Extract the (X, Y) coordinate from the center of the cell holding the provided text.  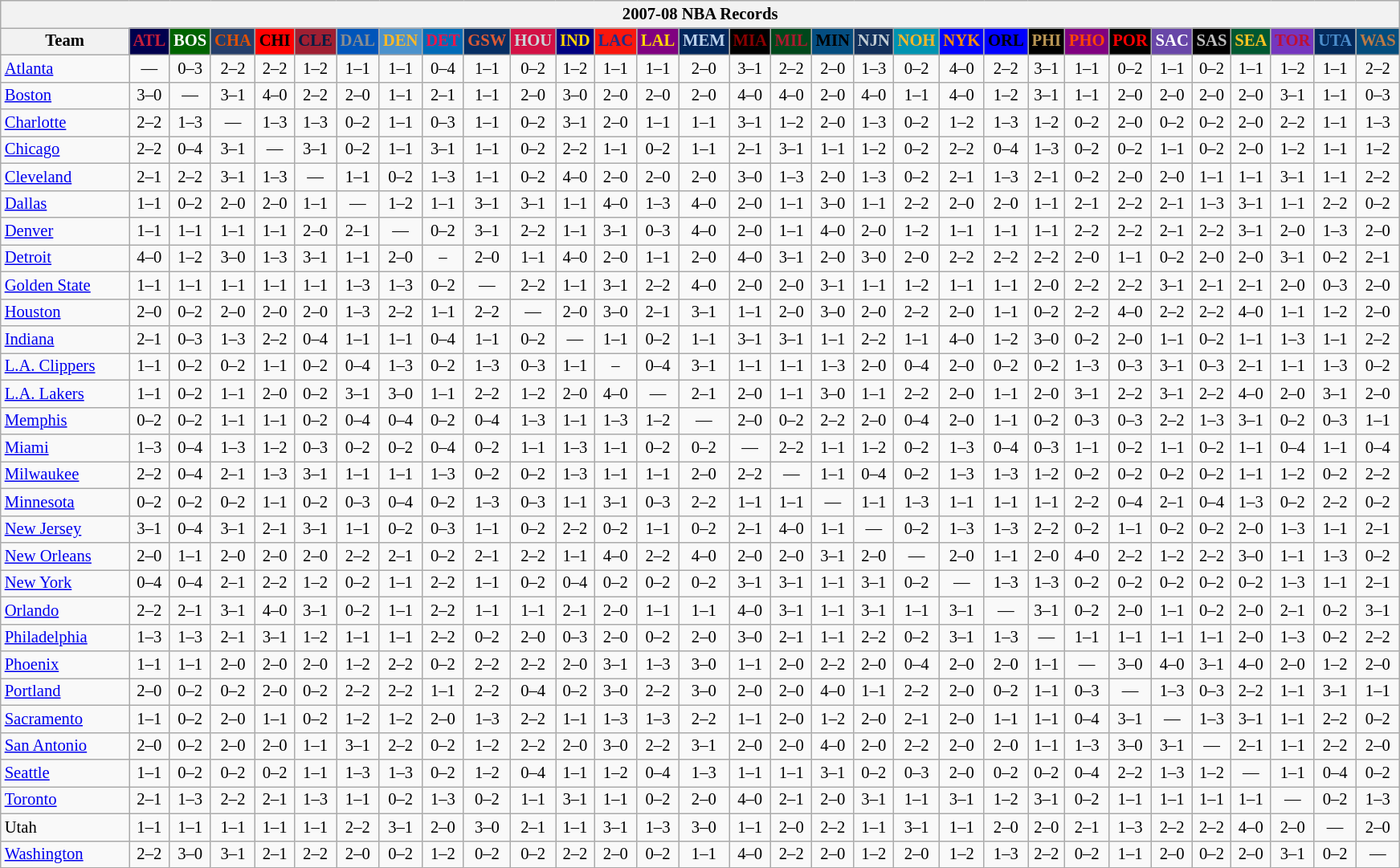
Dallas (65, 204)
TOR (1292, 41)
Portland (65, 691)
L.A. Clippers (65, 366)
DEN (400, 41)
MEM (704, 41)
Houston (65, 312)
SAS (1212, 41)
Utah (65, 827)
2007-08 NBA Records (700, 14)
Denver (65, 230)
Sacramento (65, 719)
NYK (961, 41)
MIL (792, 41)
DAL (358, 41)
IND (575, 41)
UTA (1335, 41)
Indiana (65, 340)
Washington (65, 854)
L.A. Lakers (65, 393)
NJN (874, 41)
Team (65, 41)
Toronto (65, 800)
PHI (1047, 41)
BOS (190, 41)
Chicago (65, 149)
Golden State (65, 285)
Charlotte (65, 123)
Phoenix (65, 664)
MIA (750, 41)
New Jersey (65, 529)
NOH (917, 41)
GSW (487, 41)
San Antonio (65, 746)
New York (65, 583)
CHA (233, 41)
POR (1129, 41)
Atlanta (65, 68)
PHO (1087, 41)
CHI (275, 41)
HOU (533, 41)
New Orleans (65, 556)
Memphis (65, 421)
MIN (833, 41)
Minnesota (65, 502)
Detroit (65, 258)
Boston (65, 96)
WAS (1378, 41)
ATL (149, 41)
Milwaukee (65, 475)
Orlando (65, 610)
Philadelphia (65, 638)
SEA (1251, 41)
Seattle (65, 773)
Cleveland (65, 177)
SAC (1173, 41)
CLE (315, 41)
DET (443, 41)
Miami (65, 447)
LAC (615, 41)
ORL (1006, 41)
LAL (658, 41)
